Return the [x, y] coordinate for the center point of the cell that contains the specified text.  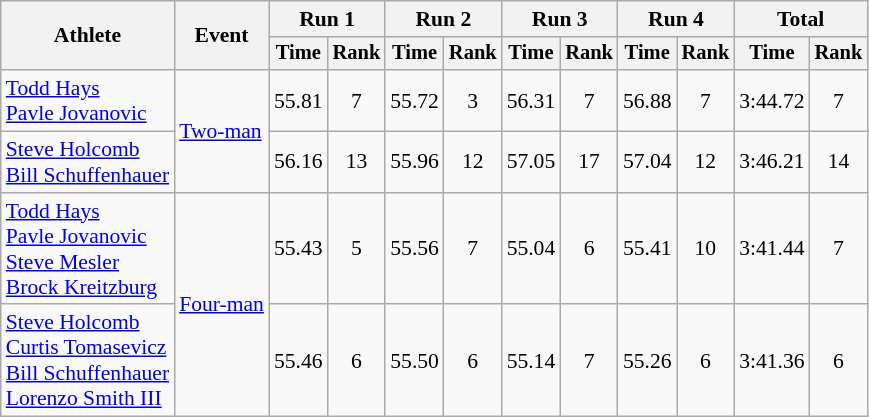
3:41.36 [772, 361]
3:41.44 [772, 249]
Two-man [222, 131]
Run 3 [560, 19]
Run 4 [676, 19]
55.14 [532, 361]
56.16 [298, 162]
55.96 [414, 162]
55.56 [414, 249]
Event [222, 36]
14 [839, 162]
3 [473, 100]
Total [800, 19]
56.31 [532, 100]
55.41 [648, 249]
55.04 [532, 249]
Run 2 [443, 19]
Todd HaysPavle Jovanovic [88, 100]
55.26 [648, 361]
55.46 [298, 361]
3:46.21 [772, 162]
Four-man [222, 305]
55.81 [298, 100]
3:44.72 [772, 100]
Todd HaysPavle JovanovicSteve MeslerBrock Kreitzburg [88, 249]
5 [357, 249]
Athlete [88, 36]
57.04 [648, 162]
57.05 [532, 162]
55.50 [414, 361]
Run 1 [327, 19]
Steve HolcombBill Schuffenhauer [88, 162]
55.72 [414, 100]
Steve HolcombCurtis TomaseviczBill SchuffenhauerLorenzo Smith III [88, 361]
10 [706, 249]
56.88 [648, 100]
13 [357, 162]
55.43 [298, 249]
17 [589, 162]
